Extract the [x, y] coordinate from the center of the cell holding the provided text.  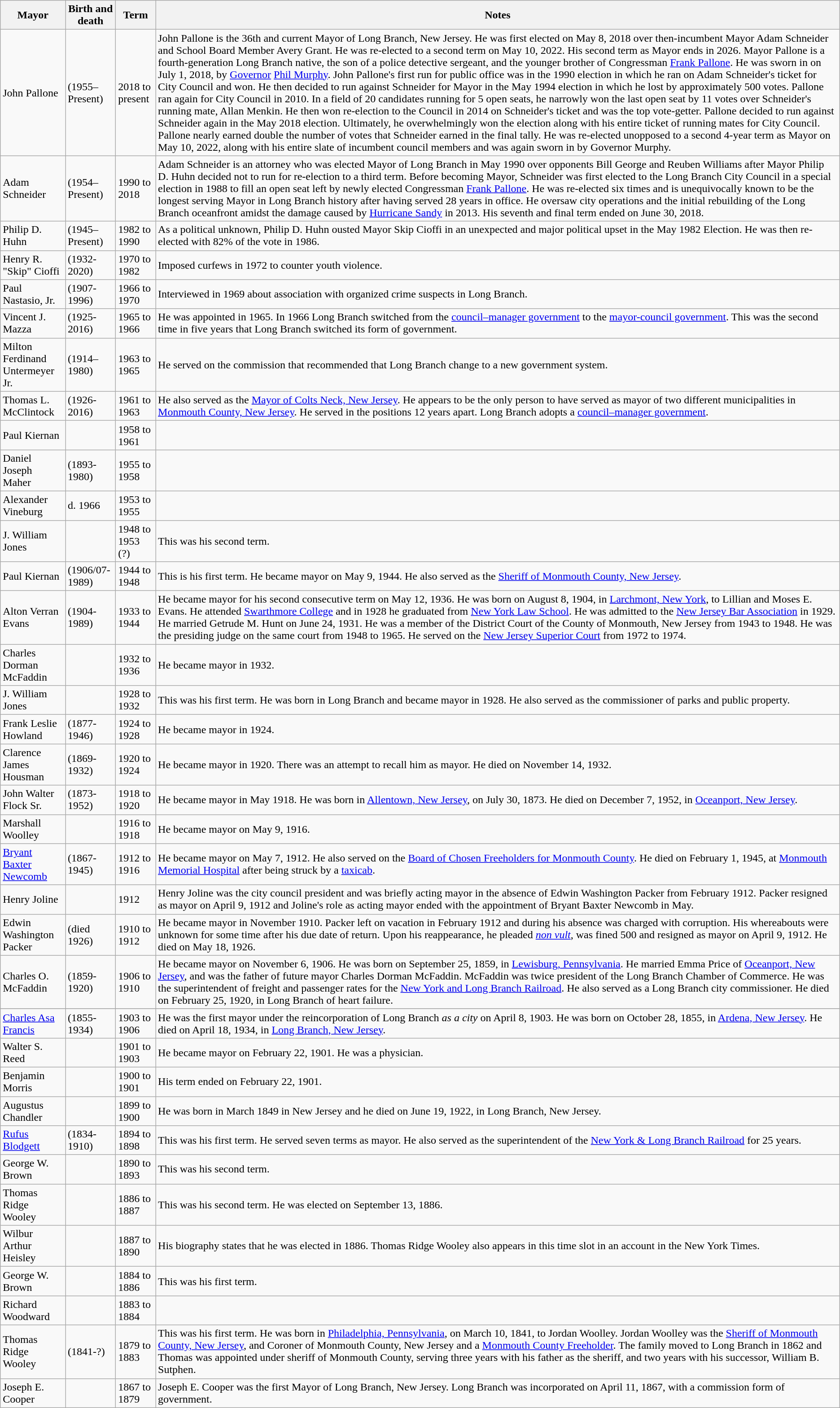
(1867-1945) [91, 864]
1966 to 1970 [136, 294]
(1955–Present) [91, 92]
1965 to 1966 [136, 323]
Clarence James Housman [33, 765]
Alexander Vineburg [33, 505]
His term ended on February 22, 1901. [498, 1081]
This was his second term. He was elected on September 13, 1886. [498, 1205]
John Walter Flock Sr. [33, 800]
He became mayor in 1932. [498, 665]
(1855-1934) [91, 1023]
He became mayor in 1924. [498, 730]
Philip D. Huhn [33, 236]
Interviewed in 1969 about association with organized crime suspects in Long Branch. [498, 294]
(1834-1910) [91, 1141]
1982 to 1990 [136, 236]
1970 to 1982 [136, 265]
1890 to 1893 [136, 1169]
1883 to 1884 [136, 1310]
1933 to 1944 [136, 617]
Henry R. "Skip" Cioffi [33, 265]
1963 to 1965 [136, 364]
1899 to 1900 [136, 1111]
Imposed curfews in 1972 to counter youth violence. [498, 265]
(1873-1952) [91, 800]
Charles O. McFaddin [33, 982]
(1859-1920) [91, 982]
1884 to 1886 [136, 1281]
(1906/07-1989) [91, 576]
Augustus Chandler [33, 1111]
1958 to 1961 [136, 435]
1894 to 1898 [136, 1141]
Benjamin Morris [33, 1081]
(1945–Present) [91, 236]
2018 to present [136, 92]
This was his first term. He served seven terms as mayor. He also served as the superintendent of the New York & Long Branch Railroad for 25 years. [498, 1141]
Paul Nastasio, Jr. [33, 294]
He became mayor in 1920. There was an attempt to recall him as mayor. He died on November 14, 1932. [498, 765]
(1926-2016) [91, 406]
Charles Dorman McFaddin [33, 665]
1910 to 1912 [136, 935]
Adam Schneider [33, 188]
Edwin Washington Packer [33, 935]
Vincent J. Mazza [33, 323]
Rufus Blodgett [33, 1141]
Charles Asa Francis [33, 1023]
1955 to 1958 [136, 470]
Thomas L. McClintock [33, 406]
(1932-2020) [91, 265]
(1954–Present) [91, 188]
(1877-1946) [91, 730]
Walter S. Reed [33, 1053]
This is his first term. He became mayor on May 9, 1944. He also served as the Sheriff of Monmouth County, New Jersey. [498, 576]
1920 to 1924 [136, 765]
His biography states that he was elected in 1886. Thomas Ridge Wooley also appears in this time slot in an account in the New York Times. [498, 1246]
He was born in March 1849 in New Jersey and he died on June 19, 1922, in Long Branch, New Jersey. [498, 1111]
Notes [498, 15]
d. 1966 [91, 505]
1928 to 1932 [136, 700]
1912 [136, 899]
He became mayor on February 22, 1901. He was a physician. [498, 1053]
1906 to 1910 [136, 982]
1903 to 1906 [136, 1023]
1961 to 1963 [136, 406]
Alton Verran Evans [33, 617]
(1914–1980) [91, 364]
1990 to 2018 [136, 188]
1918 to 1920 [136, 800]
1887 to 1890 [136, 1246]
(1841-?) [91, 1351]
1879 to 1883 [136, 1351]
(1925-2016) [91, 323]
1916 to 1918 [136, 829]
1948 to 1953 (?) [136, 541]
Bryant Baxter Newcomb [33, 864]
Henry Joline [33, 899]
Frank Leslie Howland [33, 730]
1901 to 1903 [136, 1053]
John Pallone [33, 92]
(1907-1996) [91, 294]
1944 to 1948 [136, 576]
1924 to 1928 [136, 730]
Joseph E. Cooper [33, 1393]
1867 to 1879 [136, 1393]
Richard Woodward [33, 1310]
1900 to 1901 [136, 1081]
(1904-1989) [91, 617]
1912 to 1916 [136, 864]
(1893-1980) [91, 470]
(1869-1932) [91, 765]
Term [136, 15]
Wilbur Arthur Heisley [33, 1246]
Milton Ferdinand Untermeyer Jr. [33, 364]
Mayor [33, 15]
He became mayor in May 1918. He was born in Allentown, New Jersey, on July 30, 1873. He died on December 7, 1952, in Oceanport, New Jersey. [498, 800]
This was his first term. [498, 1281]
He served on the commission that recommended that Long Branch change to a new government system. [498, 364]
1953 to 1955 [136, 505]
Birth and death [91, 15]
He became mayor on May 9, 1916. [498, 829]
(died 1926) [91, 935]
This was his first term. He was born in Long Branch and became mayor in 1928. He also served as the commissioner of parks and public property. [498, 700]
1932 to 1936 [136, 665]
Daniel Joseph Maher [33, 470]
1886 to 1887 [136, 1205]
Marshall Woolley [33, 829]
